Capture the cell that displays the provided text and extract its (x, y) central coordinate. 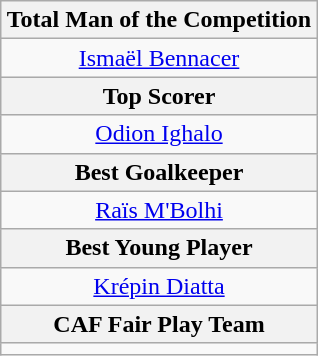
CAF Fair Play Team (159, 324)
Krépin Diatta (159, 286)
Raïs M'Bolhi (159, 210)
Odion Ighalo (159, 134)
Total Man of the Competition (159, 20)
Best Goalkeeper (159, 172)
Best Young Player (159, 248)
Ismaël Bennacer (159, 58)
Top Scorer (159, 96)
